For the text-containing cell, return its midpoint in [x, y] coordinate format. 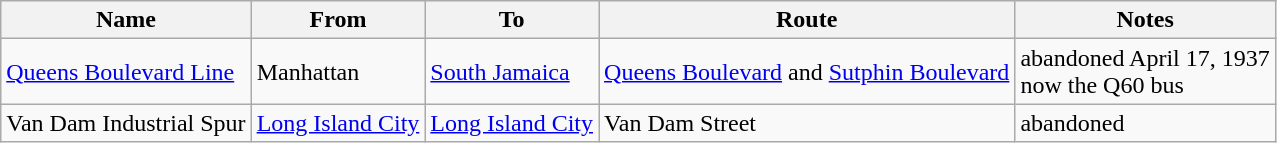
Queens Boulevard Line [126, 72]
Notes [1145, 20]
Van Dam Industrial Spur [126, 123]
abandoned April 17, 1937now the Q60 bus [1145, 72]
Name [126, 20]
Van Dam Street [807, 123]
Route [807, 20]
South Jamaica [512, 72]
From [338, 20]
Queens Boulevard and Sutphin Boulevard [807, 72]
Manhattan [338, 72]
To [512, 20]
abandoned [1145, 123]
